Capture the cell that displays the provided text and extract its (X, Y) central coordinate. 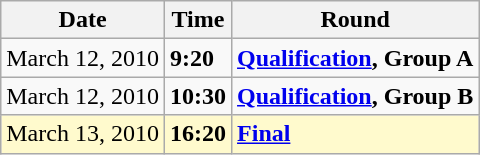
Round (356, 20)
March 13, 2010 (83, 134)
16:20 (198, 134)
9:20 (198, 58)
10:30 (198, 96)
Final (356, 134)
Time (198, 20)
Qualification, Group B (356, 96)
Date (83, 20)
Qualification, Group A (356, 58)
